Determine the (X, Y) coordinate at the center of the cell enclosing the given text.  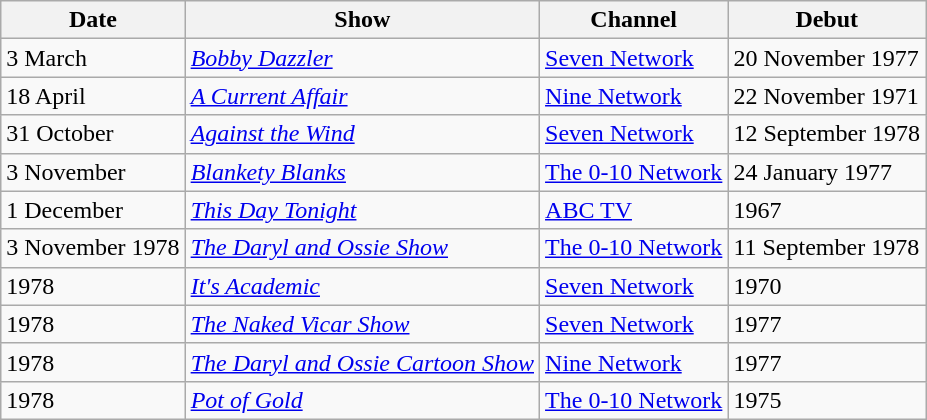
1970 (827, 286)
12 September 1978 (827, 134)
22 November 1971 (827, 96)
ABC TV (634, 210)
The Naked Vicar Show (362, 324)
11 September 1978 (827, 248)
Bobby Dazzler (362, 58)
24 January 1977 (827, 172)
Blankety Blanks (362, 172)
The Daryl and Ossie Show (362, 248)
It's Academic (362, 286)
Date (93, 20)
18 April (93, 96)
A Current Affair (362, 96)
Pot of Gold (362, 400)
3 March (93, 58)
1 December (93, 210)
3 November (93, 172)
Against the Wind (362, 134)
20 November 1977 (827, 58)
1975 (827, 400)
This Day Tonight (362, 210)
1967 (827, 210)
Show (362, 20)
Channel (634, 20)
The Daryl and Ossie Cartoon Show (362, 362)
Debut (827, 20)
3 November 1978 (93, 248)
31 October (93, 134)
